Output the [x, y] coordinate of the center of the cell containing the given text.  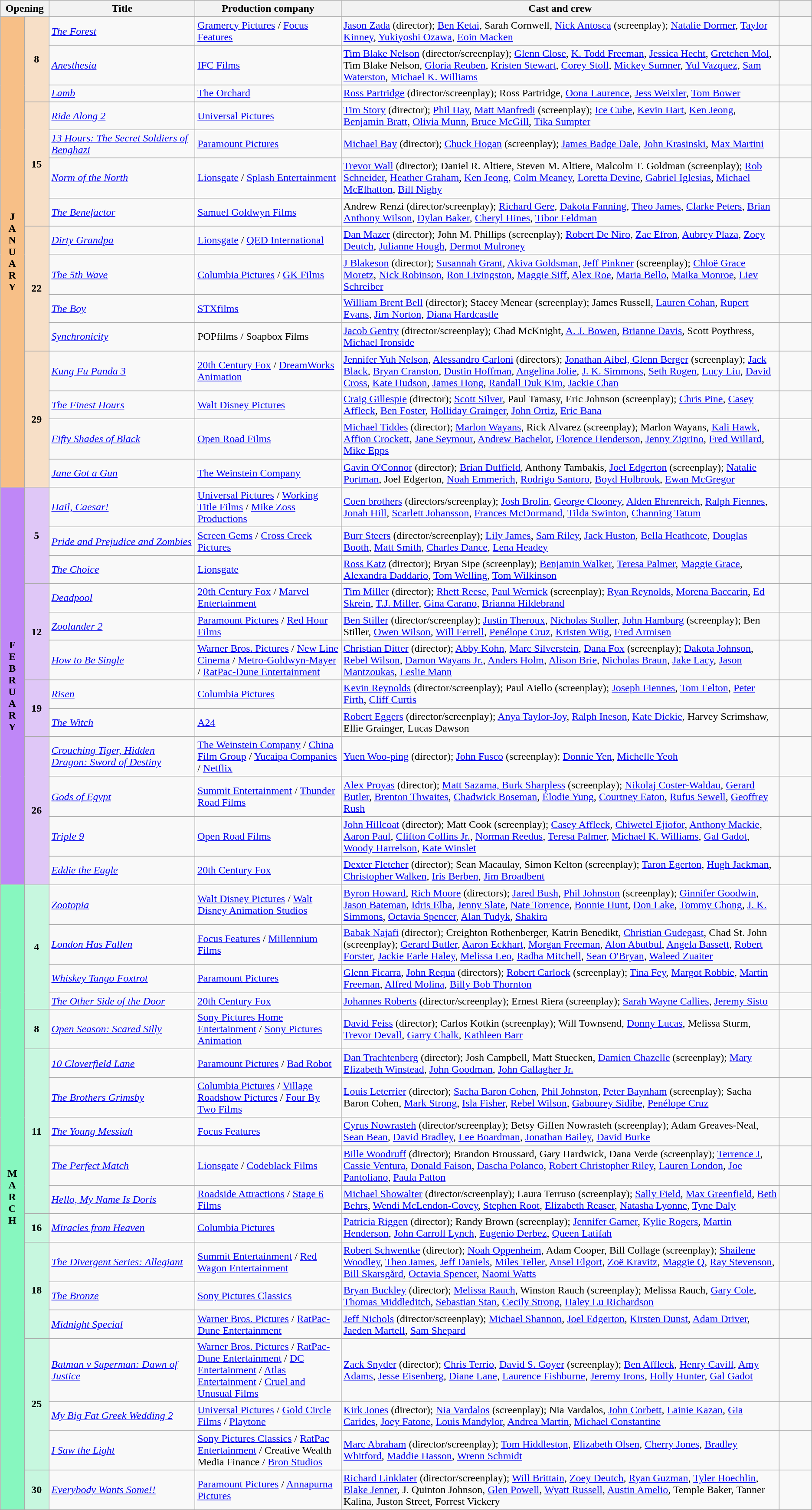
Ride Along 2 [122, 115]
The Orchard [268, 93]
A24 [268, 722]
11 [36, 1132]
Marc Abraham (director/screenplay); Tom Hiddleston, Elizabeth Olsen, Cherry Jones, Bradley Whitford, Maddie Hasson, Wrenn Schmidt [560, 1450]
Opening [25, 9]
Paramount Pictures / Red Hour Films [268, 626]
Hail, Caesar! [122, 507]
Hello, My Name Is Doris [122, 1199]
London Has Fallen [122, 945]
Ross Partridge (director/screenplay); Ross Partridge, Oona Laurence, Jess Weixler, Tom Bower [560, 93]
Johannes Roberts (director/screenplay); Ernest Riera (screenplay); Sarah Wayne Callies, Jeremy Sisto [560, 1001]
Yuen Woo-ping (director); John Fusco (screenplay); Donnie Yen, Michelle Yeoh [560, 756]
Gramercy Pictures / Focus Features [268, 31]
Everybody Wants Some!! [122, 1490]
IFC Films [268, 65]
Anesthesia [122, 65]
The Weinstein Company [268, 473]
15 [36, 164]
The Witch [122, 722]
18 [36, 1290]
Deadpool [122, 598]
Warner Bros. Pictures / New Line Cinema / Metro-Goldwyn-Mayer / RatPac-Dune Entertainment [268, 660]
Dirty Grandpa [122, 240]
Tim Story (director); Phil Hay, Matt Manfredi (screenplay); Ice Cube, Kevin Hart, Ken Jeong, Benjamin Bratt, Olivia Munn, Bruce McGill, Tika Sumpter [560, 115]
Jason Zada (director); Ben Ketai, Sarah Cornwell, Nick Antosca (screenplay); Natalie Dormer, Taylor Kinney, Yukiyoshi Ozawa, Eoin Macken [560, 31]
Universal Pictures [268, 115]
Walt Disney Pictures [268, 405]
Zootopia [122, 904]
Walt Disney Pictures / Walt Disney Animation Studios [268, 904]
Focus Features [268, 1132]
Ross Katz (director); Bryan Sipe (screenplay); Benjamin Walker, Teresa Palmer, Maggie Grace, Alexandra Daddario, Tom Welling, Tom Wilkinson [560, 569]
Robert Eggers (director/screenplay); Anya Taylor-Joy, Ralph Ineson, Kate Dickie, Harvey Scrimshaw, Ellie Grainger, Lucas Dawson [560, 722]
Gods of Egypt [122, 796]
Dan Mazer (director); John M. Phillips (screenplay); Robert De Niro, Zac Efron, Aubrey Plaza, Zoey Deutch, Julianne Hough, Dermot Mulroney [560, 240]
22 [36, 288]
MARCH [12, 1197]
The Boy [122, 308]
FEBRUARY [12, 686]
STXfilms [268, 308]
How to Be Single [122, 660]
Triple 9 [122, 836]
Jeff Nichols (director/screenplay); Michael Shannon, Joel Edgerton, Kirsten Dunst, Adam Driver, Jaeden Martell, Sam Shepard [560, 1324]
4 [36, 947]
12 [36, 632]
Norm of the North [122, 178]
Risen [122, 694]
25 [36, 1404]
26 [36, 811]
Lionsgate / Codeblack Films [268, 1165]
Dan Trachtenberg (director); Josh Campbell, Matt Stuecken, Damien Chazelle (screenplay); Mary Elizabeth Winstead, John Goodman, John Gallagher Jr. [560, 1063]
Paramount Pictures / Annapurna Pictures [268, 1490]
The Choice [122, 569]
David Feiss (director); Carlos Kotkin (screenplay); Will Townsend, Donny Lucas, Melissa Sturm, Trevor Devall, Garry Chalk, Kathleen Barr [560, 1029]
Synchronicity [122, 337]
Kung Fu Panda 3 [122, 371]
19 [36, 708]
Warner Bros. Pictures / RatPac-Dune Entertainment [268, 1324]
Screen Gems / Cross Creek Pictures [268, 542]
Title [122, 9]
Paramount Pictures / Bad Robot [268, 1063]
Summit Entertainment / Red Wagon Entertainment [268, 1262]
Pride and Prejudice and Zombies [122, 542]
20th Century Fox / Marvel Entertainment [268, 598]
Miracles from Heaven [122, 1228]
Jane Got a Gun [122, 473]
The Benefactor [122, 212]
Zoolander 2 [122, 626]
Sony Pictures Classics [268, 1296]
Fifty Shades of Black [122, 439]
JANUARY [12, 252]
Batman v Superman: Dawn of Justice [122, 1370]
Columbia Pictures / GK Films [268, 274]
Lionsgate / Splash Entertainment [268, 178]
29 [36, 419]
The Weinstein Company / China Film Group / Yucaipa Companies / Netflix [268, 756]
Lionsgate [268, 569]
The Brothers Grimsby [122, 1097]
Columbia Pictures / Village Roadshow Pictures / Four By Two Films [268, 1097]
10 Cloverfield Lane [122, 1063]
Crouching Tiger, Hidden Dragon: Sword of Destiny [122, 756]
13 Hours: The Secret Soldiers of Benghazi [122, 144]
Focus Features / Millennium Films [268, 945]
20th Century Fox / DreamWorks Animation [268, 371]
Midnight Special [122, 1324]
Samuel Goldwyn Films [268, 212]
The Young Messiah [122, 1132]
5 [36, 535]
Michael Bay (director); Chuck Hogan (screenplay); James Badge Dale, John Krasinski, Max Martini [560, 144]
The Forest [122, 31]
William Brent Bell (director); Stacey Menear (screenplay); James Russell, Lauren Cohan, Rupert Evans, Jim Norton, Diana Hardcastle [560, 308]
Burr Steers (director/screenplay); Lily James, Sam Riley, Jack Huston, Bella Heathcote, Douglas Booth, Matt Smith, Charles Dance, Lena Headey [560, 542]
Production company [268, 9]
Open Season: Scared Silly [122, 1029]
Dexter Fletcher (director); Sean Macaulay, Simon Kelton (screenplay); Taron Egerton, Hugh Jackman, Christopher Walken, Iris Berben, Jim Broadbent [560, 870]
Roadside Attractions / Stage 6 Films [268, 1199]
The Perfect Match [122, 1165]
Glenn Ficarra, John Requa (directors); Robert Carlock (screenplay); Tina Fey, Margot Robbie, Martin Freeman, Alfred Molina, Billy Bob Thornton [560, 979]
Kevin Reynolds (director/screenplay); Paul Aiello (screenplay); Joseph Fiennes, Tom Felton, Peter Firth, Cliff Curtis [560, 694]
Summit Entertainment / Thunder Road Films [268, 796]
Warner Bros. Pictures / RatPac-Dune Entertainment / DC Entertainment / Atlas Entertainment / Cruel and Unusual Films [268, 1370]
The Bronze [122, 1296]
Sony Pictures Home Entertainment / Sony Pictures Animation [268, 1029]
Whiskey Tango Foxtrot [122, 979]
Universal Pictures / Working Title Films / Mike Zoss Productions [268, 507]
Universal Pictures / Gold Circle Films / Playtone [268, 1415]
Jacob Gentry (director/screenplay); Chad McKnight, A. J. Bowen, Brianne Davis, Scott Poythress, Michael Ironside [560, 337]
16 [36, 1228]
Eddie the Eagle [122, 870]
The Divergent Series: Allegiant [122, 1262]
Lionsgate / QED International [268, 240]
30 [36, 1490]
Lamb [122, 93]
The Other Side of the Door [122, 1001]
Sony Pictures Classics / RatPac Entertainment / Creative Wealth Media Finance / Bron Studios [268, 1450]
Cast and crew [560, 9]
My Big Fat Greek Wedding 2 [122, 1415]
The Finest Hours [122, 405]
POPfilms / Soapbox Films [268, 337]
The 5th Wave [122, 274]
I Saw the Light [122, 1450]
